For the text-containing cell, return its midpoint in (x, y) coordinate format. 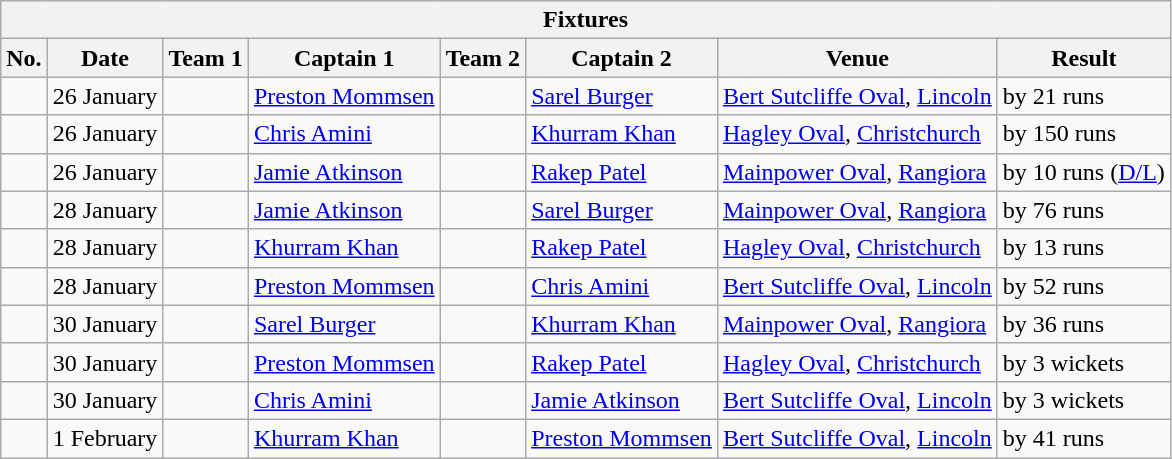
by 76 runs (1084, 210)
by 13 runs (1084, 248)
No. (24, 58)
Team 1 (206, 58)
Date (105, 58)
by 52 runs (1084, 286)
by 41 runs (1084, 438)
by 36 runs (1084, 324)
Fixtures (586, 20)
by 10 runs (D/L) (1084, 172)
by 21 runs (1084, 96)
Result (1084, 58)
Team 2 (483, 58)
Venue (857, 58)
1 February (105, 438)
Captain 2 (622, 58)
by 150 runs (1084, 134)
Captain 1 (344, 58)
